Return the (x, y) coordinate for the center point of the cell that contains the specified text.  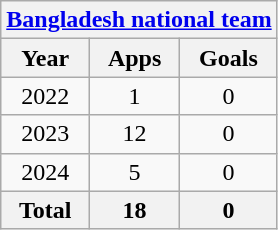
Total (46, 210)
Year (46, 58)
Bangladesh national team (139, 20)
Apps (135, 58)
2023 (46, 134)
1 (135, 96)
18 (135, 210)
2022 (46, 96)
Goals (229, 58)
12 (135, 134)
5 (135, 172)
2024 (46, 172)
